Locate the cell with the specified text and output its (X, Y) center coordinate. 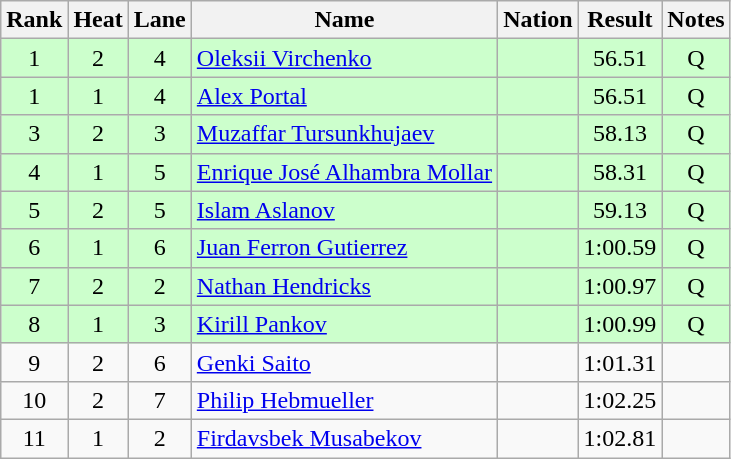
Enrique José Alhambra Mollar (344, 172)
Philip Hebmueller (344, 400)
8 (34, 324)
Kirill Pankov (344, 324)
Result (620, 20)
Oleksii Virchenko (344, 58)
Firdavsbek Musabekov (344, 438)
Name (344, 20)
1:00.59 (620, 248)
Rank (34, 20)
11 (34, 438)
1:00.99 (620, 324)
58.13 (620, 134)
Alex Portal (344, 96)
59.13 (620, 210)
Nathan Hendricks (344, 286)
1:00.97 (620, 286)
Juan Ferron Gutierrez (344, 248)
Heat (98, 20)
Islam Aslanov (344, 210)
1:02.25 (620, 400)
Genki Saito (344, 362)
Notes (696, 20)
9 (34, 362)
Lane (160, 20)
Muzaffar Tursunkhujaev (344, 134)
1:02.81 (620, 438)
Nation (538, 20)
10 (34, 400)
1:01.31 (620, 362)
58.31 (620, 172)
